Return (x, y) of the center of cell containing provided text 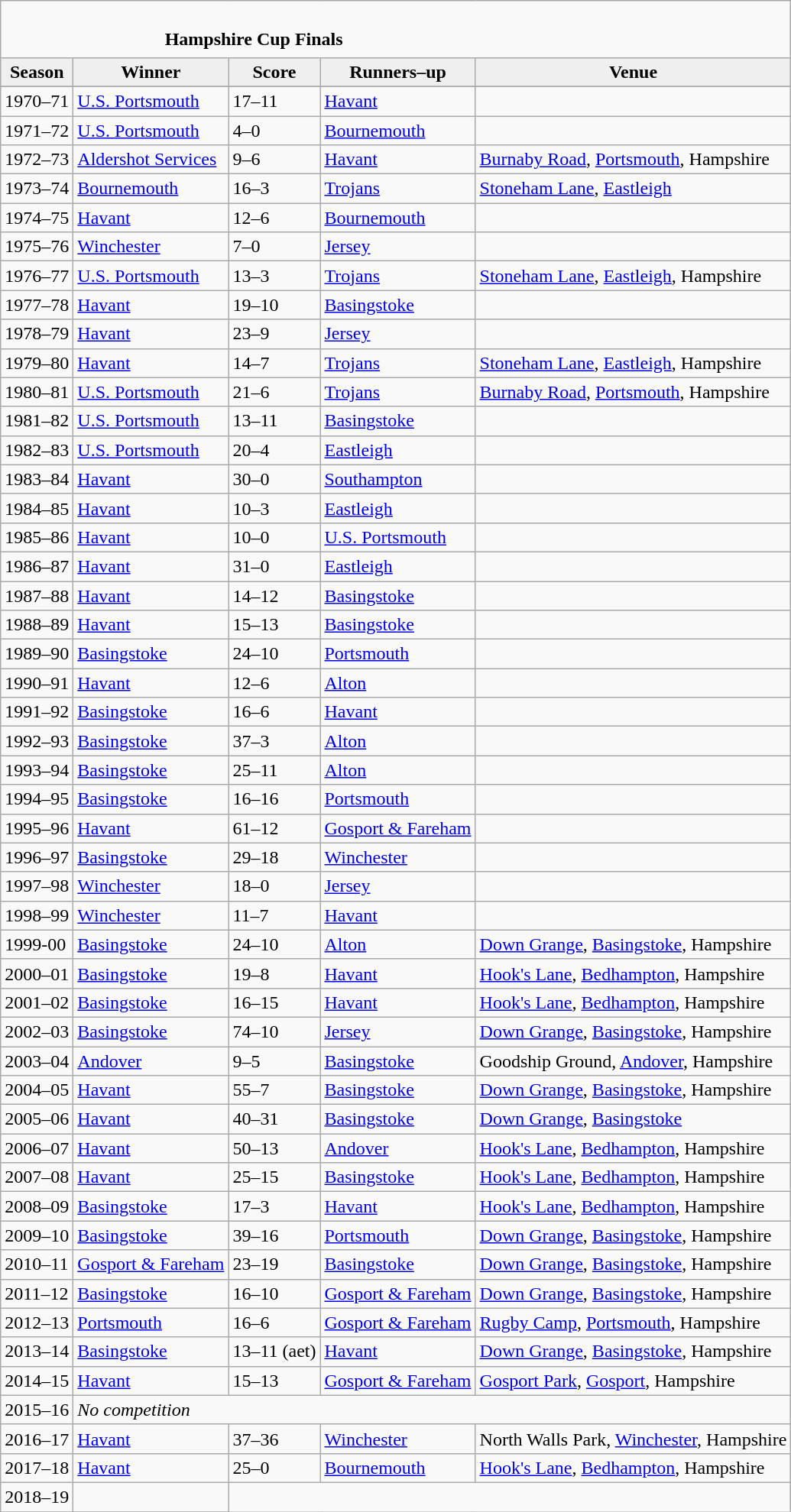
Aldershot Services (151, 160)
37–3 (274, 741)
Down Grange, Basingstoke (633, 1119)
2001–02 (37, 1002)
19–8 (274, 973)
74–10 (274, 1031)
9–5 (274, 1061)
19–10 (274, 305)
2009–10 (37, 1235)
39–16 (274, 1235)
61–12 (274, 828)
1974–75 (37, 218)
1988–89 (37, 625)
Runners–up (397, 72)
16–10 (274, 1293)
Season (37, 72)
13–11 (274, 421)
2006–07 (37, 1148)
10–3 (274, 508)
Southampton (397, 479)
25–11 (274, 770)
1996–97 (37, 857)
Rugby Camp, Portsmouth, Hampshire (633, 1323)
1986–87 (37, 566)
1981–82 (37, 421)
25–15 (274, 1177)
2002–03 (37, 1031)
1976–77 (37, 276)
Winner (151, 72)
14–7 (274, 363)
17–11 (274, 101)
1993–94 (37, 770)
Score (274, 72)
No competition (433, 1410)
31–0 (274, 566)
2003–04 (37, 1061)
2015–16 (37, 1410)
2017–18 (37, 1468)
14–12 (274, 595)
2005–06 (37, 1119)
10–0 (274, 537)
1992–93 (37, 741)
1983–84 (37, 479)
1987–88 (37, 595)
1997–98 (37, 886)
30–0 (274, 479)
25–0 (274, 1468)
23–19 (274, 1264)
29–18 (274, 857)
2008–09 (37, 1206)
1980–81 (37, 392)
1999-00 (37, 944)
1970–71 (37, 101)
Stoneham Lane, Eastleigh (633, 189)
2011–12 (37, 1293)
4–0 (274, 131)
1985–86 (37, 537)
2004–05 (37, 1090)
North Walls Park, Winchester, Hampshire (633, 1439)
2000–01 (37, 973)
21–6 (274, 392)
1982–83 (37, 450)
11–7 (274, 915)
55–7 (274, 1090)
1975–76 (37, 247)
16–3 (274, 189)
16–15 (274, 1002)
1990–91 (37, 683)
2010–11 (37, 1264)
2014–15 (37, 1381)
1977–78 (37, 305)
1971–72 (37, 131)
Venue (633, 72)
2013–14 (37, 1352)
1994–95 (37, 799)
18–0 (274, 886)
1991–92 (37, 712)
1978–79 (37, 334)
13–11 (aet) (274, 1352)
Goodship Ground, Andover, Hampshire (633, 1061)
40–31 (274, 1119)
9–6 (274, 160)
7–0 (274, 247)
Gosport Park, Gosport, Hampshire (633, 1381)
1984–85 (37, 508)
1973–74 (37, 189)
1979–80 (37, 363)
2012–13 (37, 1323)
2016–17 (37, 1439)
2018–19 (37, 1497)
50–13 (274, 1148)
16–16 (274, 799)
1989–90 (37, 654)
37–36 (274, 1439)
13–3 (274, 276)
23–9 (274, 334)
1972–73 (37, 160)
1998–99 (37, 915)
17–3 (274, 1206)
1995–96 (37, 828)
2007–08 (37, 1177)
20–4 (274, 450)
